For the text-containing cell, return its midpoint in [X, Y] coordinate format. 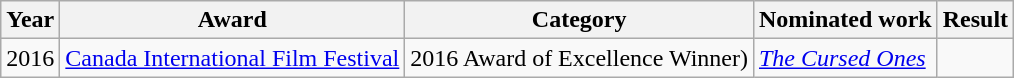
The Cursed Ones [845, 58]
Award [232, 20]
Nominated work [845, 20]
Canada International Film Festival [232, 58]
Category [580, 20]
Result [975, 20]
2016 Award of Excellence Winner) [580, 58]
2016 [30, 58]
Year [30, 20]
